Search for the cell housing the specified text and yield its (x, y) center coordinate. 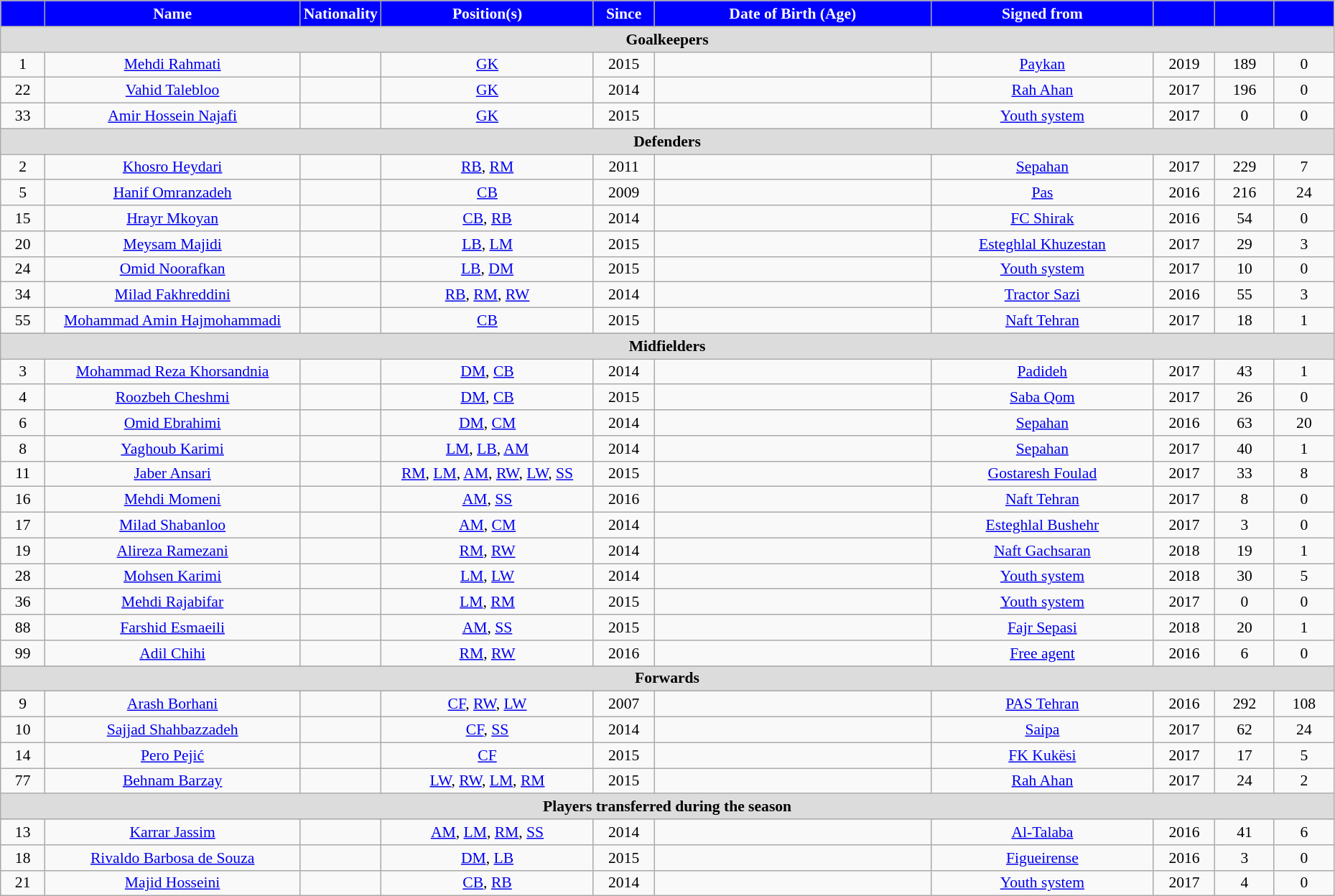
Rivaldo Barbosa de Souza (172, 858)
40 (1245, 449)
Vahid Talebloo (172, 90)
Signed from (1042, 14)
Khosro Heydari (172, 167)
CF, RW, LW (487, 704)
Since (623, 14)
LB, LM (487, 244)
Mehdi Rahmati (172, 65)
PAS Tehran (1042, 704)
7 (1304, 167)
21 (23, 883)
RB, RM (487, 167)
Milad Shabanloo (172, 526)
2011 (623, 167)
16 (23, 500)
26 (1245, 398)
LM, LW (487, 577)
Fajr Sepasi (1042, 627)
Hanif Omranzadeh (172, 193)
14 (23, 755)
Mohammad Amin Hajmohammadi (172, 321)
LW, RW, LM, RM (487, 781)
LM, LB, AM (487, 449)
9 (23, 704)
2019 (1183, 65)
28 (23, 577)
LB, DM (487, 269)
Pas (1042, 193)
Saba Qom (1042, 398)
Mehdi Momeni (172, 500)
DM, LB (487, 858)
RM, LM, AM, RW, LW, SS (487, 474)
Saipa (1042, 730)
Pero Pejić (172, 755)
77 (23, 781)
CF (487, 755)
Paykan (1042, 65)
Alireza Ramezani (172, 551)
Majid Hosseini (172, 883)
Yaghoub Karimi (172, 449)
LM, RM (487, 602)
Omid Noorafkan (172, 269)
Esteghlal Khuzestan (1042, 244)
DM, CM (487, 423)
2007 (623, 704)
11 (23, 474)
Midfielders (668, 346)
Mehdi Rajabifar (172, 602)
63 (1245, 423)
88 (23, 627)
Roozbeh Cheshmi (172, 398)
189 (1245, 65)
Adil Chihi (172, 653)
Al-Talaba (1042, 832)
29 (1245, 244)
99 (23, 653)
RB, RM, RW (487, 295)
FC Shirak (1042, 218)
Gostaresh Foulad (1042, 474)
Omid Ebrahimi (172, 423)
AM, LM, RM, SS (487, 832)
Date of Birth (Age) (793, 14)
2009 (623, 193)
Free agent (1042, 653)
Defenders (668, 141)
30 (1245, 577)
Tractor Sazi (1042, 295)
Jaber Ansari (172, 474)
Players transferred during the season (668, 807)
41 (1245, 832)
216 (1245, 193)
54 (1245, 218)
FK Kukësi (1042, 755)
Hrayr Mkoyan (172, 218)
AM, CM (487, 526)
Meysam Majidi (172, 244)
Padideh (1042, 372)
CF, SS (487, 730)
15 (23, 218)
34 (23, 295)
Karrar Jassim (172, 832)
Position(s) (487, 14)
Arash Borhani (172, 704)
Name (172, 14)
Figueirense (1042, 858)
Mohammad Reza Khorsandnia (172, 372)
Esteghlal Bushehr (1042, 526)
Behnam Barzay (172, 781)
229 (1245, 167)
Naft Gachsaran (1042, 551)
Sajjad Shahbazzadeh (172, 730)
Farshid Esmaeili (172, 627)
Nationality (340, 14)
Milad Fakhreddini (172, 295)
13 (23, 832)
196 (1245, 90)
Forwards (668, 678)
36 (23, 602)
43 (1245, 372)
22 (23, 90)
108 (1304, 704)
Goalkeepers (668, 39)
292 (1245, 704)
62 (1245, 730)
Amir Hossein Najafi (172, 116)
Mohsen Karimi (172, 577)
